Capture the cell that displays the provided text and extract its [x, y] central coordinate. 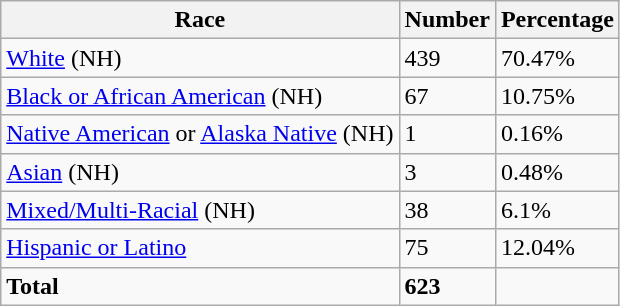
Hispanic or Latino [200, 248]
75 [447, 248]
Black or African American (NH) [200, 96]
White (NH) [200, 58]
623 [447, 286]
67 [447, 96]
Race [200, 20]
6.1% [557, 210]
38 [447, 210]
12.04% [557, 248]
10.75% [557, 96]
Asian (NH) [200, 172]
Mixed/Multi-Racial (NH) [200, 210]
0.48% [557, 172]
Number [447, 20]
3 [447, 172]
Total [200, 286]
439 [447, 58]
Percentage [557, 20]
0.16% [557, 134]
Native American or Alaska Native (NH) [200, 134]
1 [447, 134]
70.47% [557, 58]
